For the text-containing cell, return its midpoint in (x, y) coordinate format. 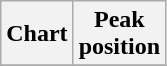
Chart (37, 34)
Peakposition (119, 34)
